Output the [X, Y] coordinate of the center of the cell containing the given text.  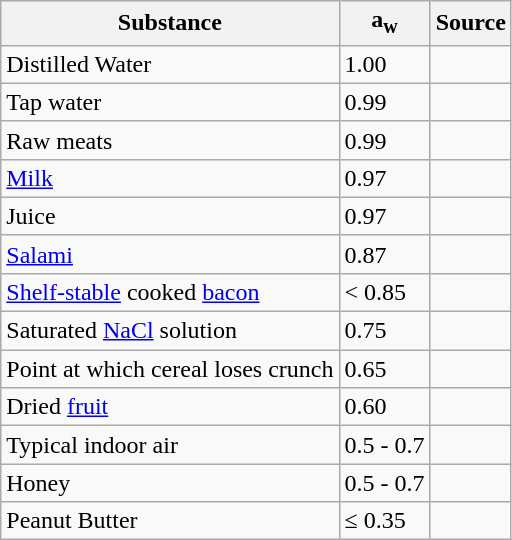
Substance [170, 23]
Peanut Butter [170, 521]
Saturated NaCl solution [170, 331]
0.60 [384, 407]
Distilled Water [170, 64]
Shelf-stable cooked bacon [170, 292]
0.75 [384, 331]
Typical indoor air [170, 445]
< 0.85 [384, 292]
Salami [170, 254]
0.87 [384, 254]
Tap water [170, 102]
≤ 0.35 [384, 521]
0.65 [384, 369]
Honey [170, 483]
Raw meats [170, 140]
Milk [170, 178]
Dried fruit [170, 407]
Juice [170, 216]
1.00 [384, 64]
aw [384, 23]
Point at which cereal loses crunch [170, 369]
Source [470, 23]
